Identify which cell holds the provided text, then report its (X, Y) central coordinate. 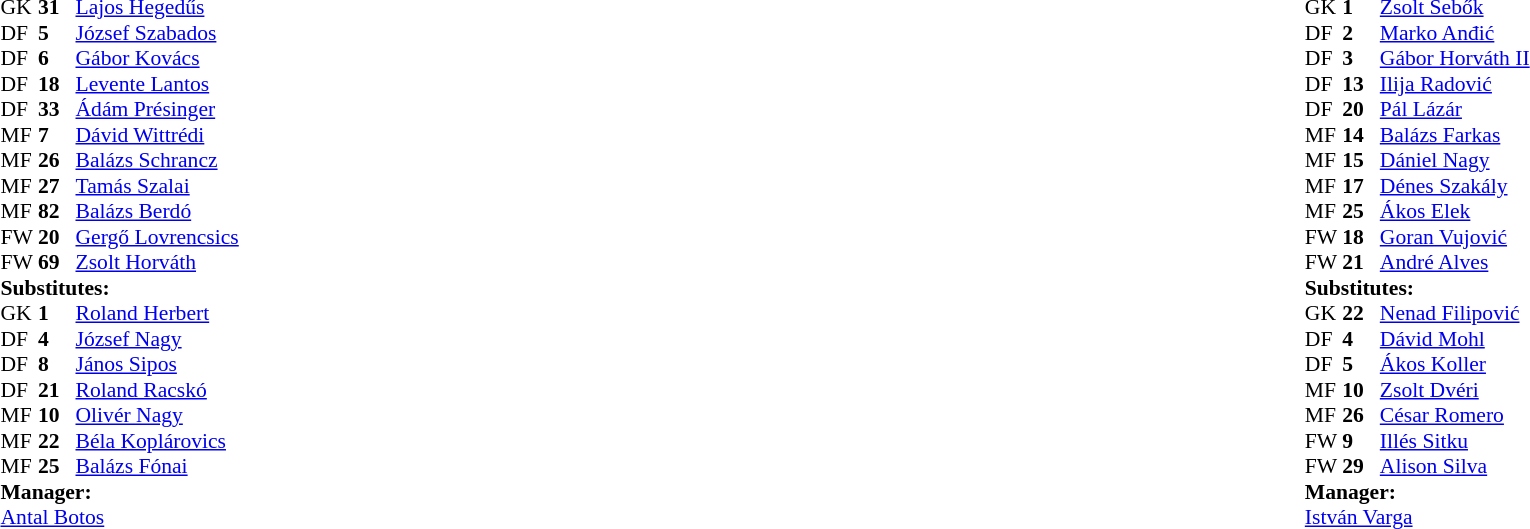
Pál Lázár (1455, 109)
7 (57, 135)
29 (1361, 467)
6 (57, 59)
André Alves (1455, 263)
Balázs Berdó (158, 211)
Gábor Horváth II (1455, 59)
Zsolt Horváth (158, 263)
Ákos Elek (1455, 211)
Ádám Présinger (158, 109)
27 (57, 186)
8 (57, 365)
14 (1361, 135)
Goran Vujović (1455, 237)
82 (57, 211)
Marko Anđić (1455, 33)
9 (1361, 441)
15 (1361, 161)
33 (57, 109)
Dávid Mohl (1455, 339)
János Sipos (158, 365)
Illés Sitku (1455, 441)
2 (1361, 33)
Dániel Nagy (1455, 161)
Alison Silva (1455, 467)
69 (57, 263)
Balázs Farkas (1455, 135)
Béla Koplárovics (158, 441)
Olivér Nagy (158, 415)
Gergő Lovrencsics (158, 237)
3 (1361, 59)
József Nagy (158, 339)
1 (57, 313)
17 (1361, 186)
Roland Herbert (158, 313)
Dénes Szakály (1455, 186)
César Romero (1455, 415)
Tamás Szalai (158, 186)
Ilija Radović (1455, 84)
Nenad Filipović (1455, 313)
Zsolt Dvéri (1455, 390)
Levente Lantos (158, 84)
Ákos Koller (1455, 365)
Dávid Wittrédi (158, 135)
13 (1361, 84)
Gábor Kovács (158, 59)
Roland Racskó (158, 390)
József Szabados (158, 33)
Balázs Schrancz (158, 161)
Balázs Fónai (158, 467)
